For the text-containing cell, return its midpoint in (x, y) coordinate format. 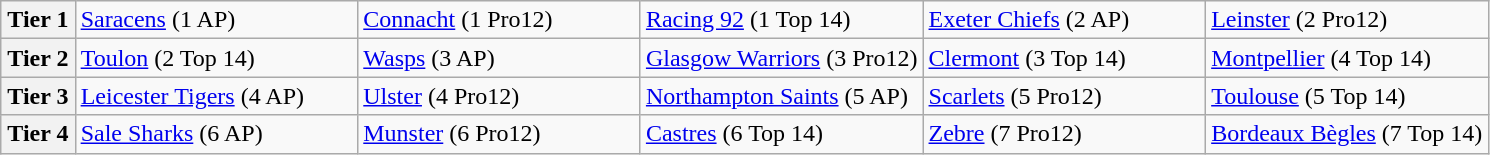
Munster (6 Pro12) (500, 134)
Tier 1 (38, 20)
Leicester Tigers (4 AP) (216, 96)
Exeter Chiefs (2 AP) (1064, 20)
Leinster (2 Pro12) (1348, 20)
Tier 2 (38, 58)
Glasgow Warriors (3 Pro12) (782, 58)
Clermont (3 Top 14) (1064, 58)
Tier 4 (38, 134)
Bordeaux Bègles (7 Top 14) (1348, 134)
Northampton Saints (5 AP) (782, 96)
Zebre (7 Pro12) (1064, 134)
Saracens (1 AP) (216, 20)
Scarlets (5 Pro12) (1064, 96)
Connacht (1 Pro12) (500, 20)
Ulster (4 Pro12) (500, 96)
Toulouse (5 Top 14) (1348, 96)
Castres (6 Top 14) (782, 134)
Wasps (3 AP) (500, 58)
Montpellier (4 Top 14) (1348, 58)
Toulon (2 Top 14) (216, 58)
Tier 3 (38, 96)
Racing 92 (1 Top 14) (782, 20)
Sale Sharks (6 AP) (216, 134)
